Pinpoint the cell where the given text exists, returning its (x, y) midpoint coordinate. 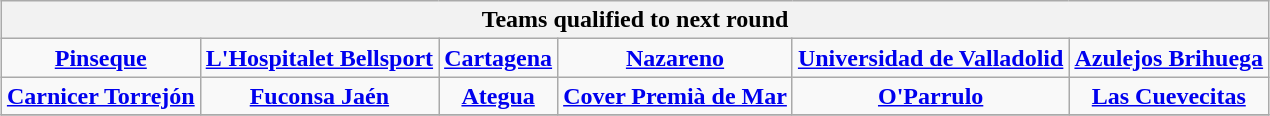
Las Cuevecitas (1169, 96)
Fuconsa Jaén (319, 96)
Cover Premià de Mar (676, 96)
Cartagena (498, 58)
O'Parrulo (930, 96)
Carnicer Torrejón (100, 96)
Ategua (498, 96)
L'Hospitalet Bellsport (319, 58)
Nazareno (676, 58)
Universidad de Valladolid (930, 58)
Teams qualified to next round (634, 20)
Azulejos Brihuega (1169, 58)
Pinseque (100, 58)
